Provide the [X, Y] coordinate of the cell's center where the given text is located.  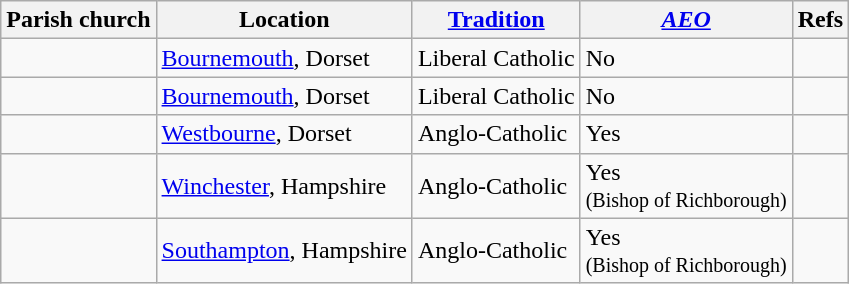
Yes [686, 134]
AEO [686, 20]
Location [284, 20]
Parish church [78, 20]
Winchester, Hampshire [284, 186]
Refs [820, 20]
Westbourne, Dorset [284, 134]
Southampton, Hampshire [284, 250]
Tradition [496, 20]
